Return the (x, y) coordinate for the center point of the cell that contains the specified text.  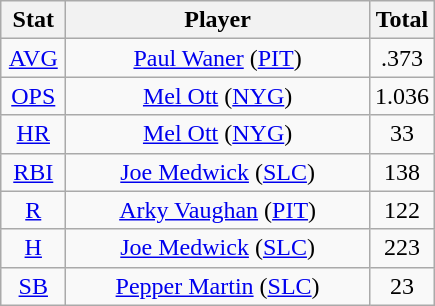
Player (218, 20)
122 (402, 210)
Total (402, 20)
H (34, 248)
138 (402, 172)
Stat (34, 20)
HR (34, 134)
33 (402, 134)
OPS (34, 96)
Paul Waner (PIT) (218, 58)
23 (402, 286)
RBI (34, 172)
AVG (34, 58)
R (34, 210)
Pepper Martin (SLC) (218, 286)
1.036 (402, 96)
.373 (402, 58)
223 (402, 248)
Arky Vaughan (PIT) (218, 210)
SB (34, 286)
